Search for the cell housing the specified text and yield its [x, y] center coordinate. 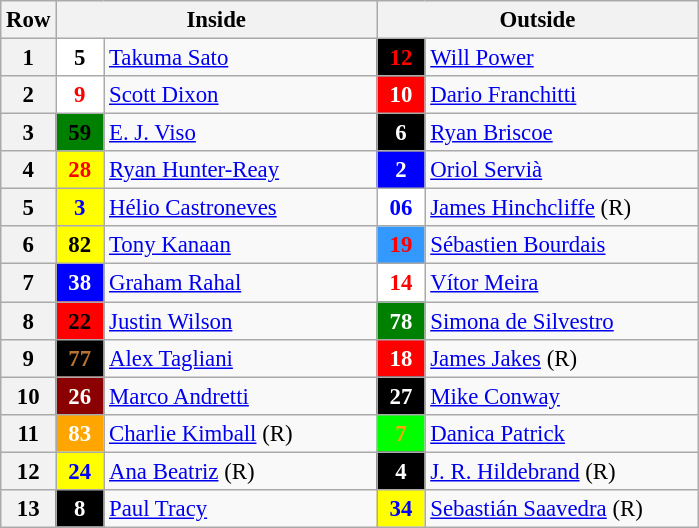
14 [401, 283]
James Hinchcliffe (R) [562, 208]
Justin Wilson [240, 321]
Will Power [562, 58]
J. R. Hildebrand (R) [562, 471]
59 [80, 133]
Inside [216, 20]
Simona de Silvestro [562, 321]
24 [80, 471]
38 [80, 283]
Ryan Hunter-Reay [240, 170]
28 [80, 170]
1 [28, 58]
18 [401, 358]
E. J. Viso [240, 133]
Charlie Kimball (R) [240, 433]
Sébastien Bourdais [562, 245]
Marco Andretti [240, 396]
Vítor Meira [562, 283]
Row [28, 20]
Outside [538, 20]
19 [401, 245]
Paul Tracy [240, 509]
Scott Dixon [240, 95]
27 [401, 396]
Danica Patrick [562, 433]
26 [80, 396]
11 [28, 433]
83 [80, 433]
Mike Conway [562, 396]
82 [80, 245]
Takuma Sato [240, 58]
Hélio Castroneves [240, 208]
34 [401, 509]
Tony Kanaan [240, 245]
Alex Tagliani [240, 358]
Graham Rahal [240, 283]
Sebastián Saavedra (R) [562, 509]
13 [28, 509]
Dario Franchitti [562, 95]
Ana Beatriz (R) [240, 471]
Ryan Briscoe [562, 133]
77 [80, 358]
06 [401, 208]
James Jakes (R) [562, 358]
22 [80, 321]
78 [401, 321]
Oriol Servià [562, 170]
